Pinpoint the cell where the given text exists, returning its [x, y] midpoint coordinate. 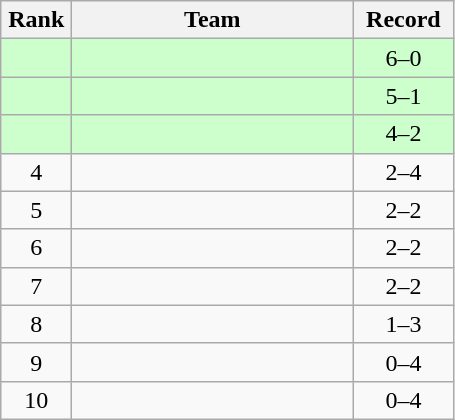
6–0 [404, 58]
9 [36, 362]
10 [36, 400]
Rank [36, 20]
Record [404, 20]
8 [36, 324]
Team [212, 20]
5–1 [404, 96]
6 [36, 248]
4 [36, 172]
5 [36, 210]
7 [36, 286]
1–3 [404, 324]
4–2 [404, 134]
2–4 [404, 172]
